From the cell containing the given text, extract its center point as (X, Y) coordinate. 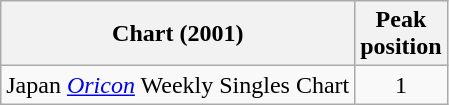
1 (401, 85)
Chart (2001) (178, 34)
Japan Oricon Weekly Singles Chart (178, 85)
Peakposition (401, 34)
